Output the [X, Y] coordinate of the center of the cell containing the given text.  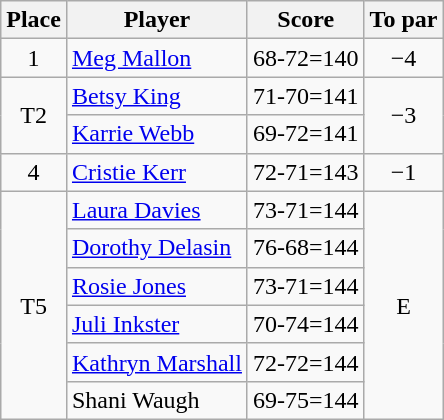
72-71=143 [306, 172]
−1 [404, 172]
Laura Davies [156, 210]
Cristie Kerr [156, 172]
70-74=144 [306, 324]
Kathryn Marshall [156, 362]
69-75=144 [306, 400]
Score [306, 20]
Place [34, 20]
Rosie Jones [156, 286]
68-72=140 [306, 58]
T2 [34, 115]
69-72=141 [306, 134]
1 [34, 58]
−3 [404, 115]
71-70=141 [306, 96]
72-72=144 [306, 362]
Karrie Webb [156, 134]
Shani Waugh [156, 400]
E [404, 305]
T5 [34, 305]
Meg Mallon [156, 58]
To par [404, 20]
76-68=144 [306, 248]
4 [34, 172]
Player [156, 20]
Betsy King [156, 96]
−4 [404, 58]
Dorothy Delasin [156, 248]
Juli Inkster [156, 324]
